Return the [x, y] coordinate for the center point of the cell that contains the specified text.  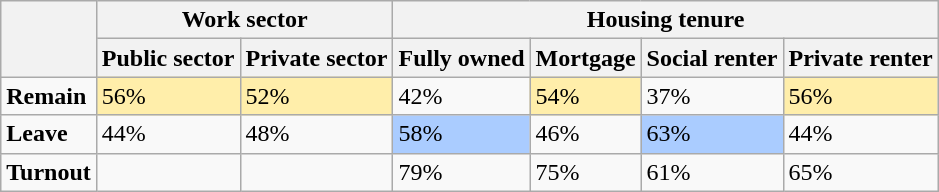
Turnout [49, 172]
Fully owned [462, 58]
Mortgage [586, 58]
Remain [49, 96]
63% [712, 134]
Housing tenure [666, 20]
65% [860, 172]
58% [462, 134]
52% [316, 96]
Social renter [712, 58]
Private renter [860, 58]
54% [586, 96]
46% [586, 134]
Public sector [168, 58]
Work sector [244, 20]
37% [712, 96]
Private sector [316, 58]
48% [316, 134]
42% [462, 96]
Leave [49, 134]
79% [462, 172]
75% [586, 172]
61% [712, 172]
